Search for the cell housing the specified text and yield its (X, Y) center coordinate. 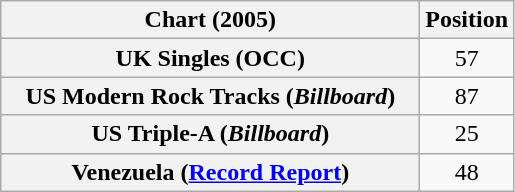
US Triple-A (Billboard) (210, 134)
Chart (2005) (210, 20)
25 (467, 134)
48 (467, 172)
57 (467, 58)
Venezuela (Record Report) (210, 172)
Position (467, 20)
US Modern Rock Tracks (Billboard) (210, 96)
87 (467, 96)
UK Singles (OCC) (210, 58)
